Extract the [x, y] coordinate from the center of the cell holding the provided text.  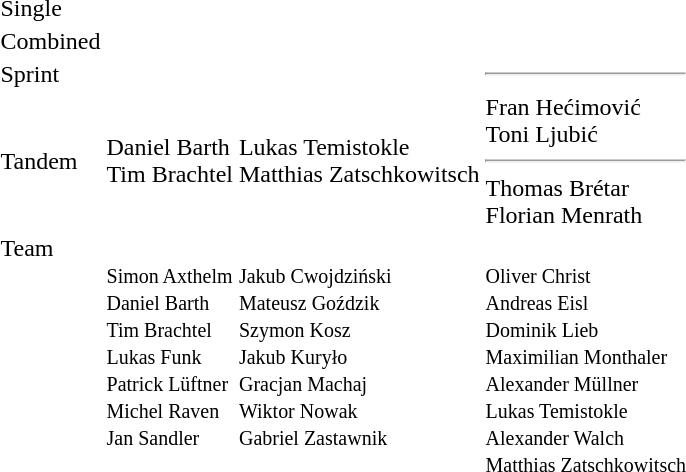
Daniel BarthTim Brachtel [170, 161]
Lukas TemistokleMatthias Zatschkowitsch [359, 161]
